Locate the cell with the specified text and output its [x, y] center coordinate. 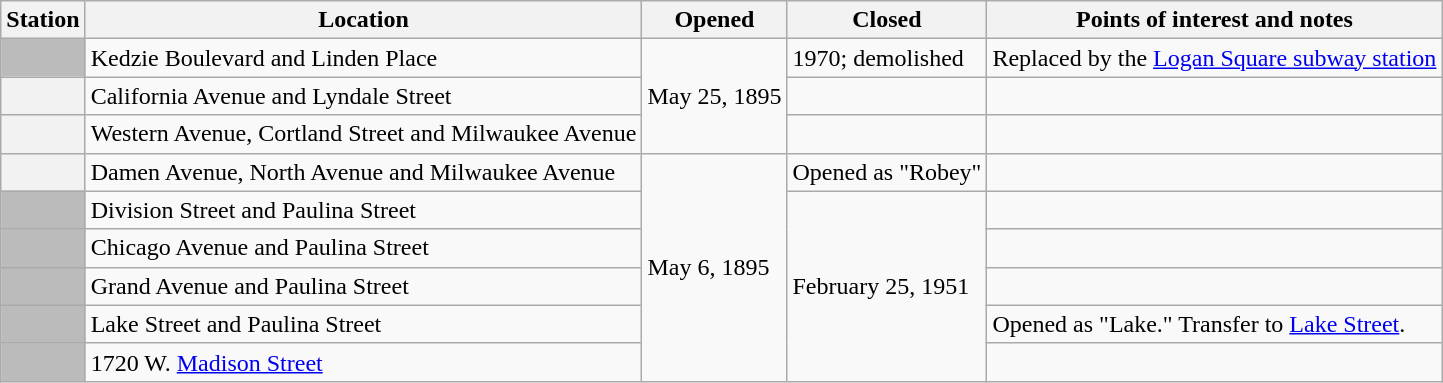
Western Avenue, Cortland Street and Milwaukee Avenue [364, 134]
Chicago Avenue and Paulina Street [364, 248]
Points of interest and notes [1214, 20]
1720 W. Madison Street [364, 362]
1970; demolished [887, 58]
Kedzie Boulevard and Linden Place [364, 58]
Station [43, 20]
May 6, 1895 [714, 267]
California Avenue and Lyndale Street [364, 96]
Closed [887, 20]
Grand Avenue and Paulina Street [364, 286]
Division Street and Paulina Street [364, 210]
Opened as "Lake." Transfer to Lake Street. [1214, 324]
Opened [714, 20]
Replaced by the Logan Square subway station [1214, 58]
May 25, 1895 [714, 96]
Location [364, 20]
Lake Street and Paulina Street [364, 324]
February 25, 1951 [887, 286]
Damen Avenue, North Avenue and Milwaukee Avenue [364, 172]
Opened as "Robey" [887, 172]
